Capture the cell that displays the provided text and extract its (X, Y) central coordinate. 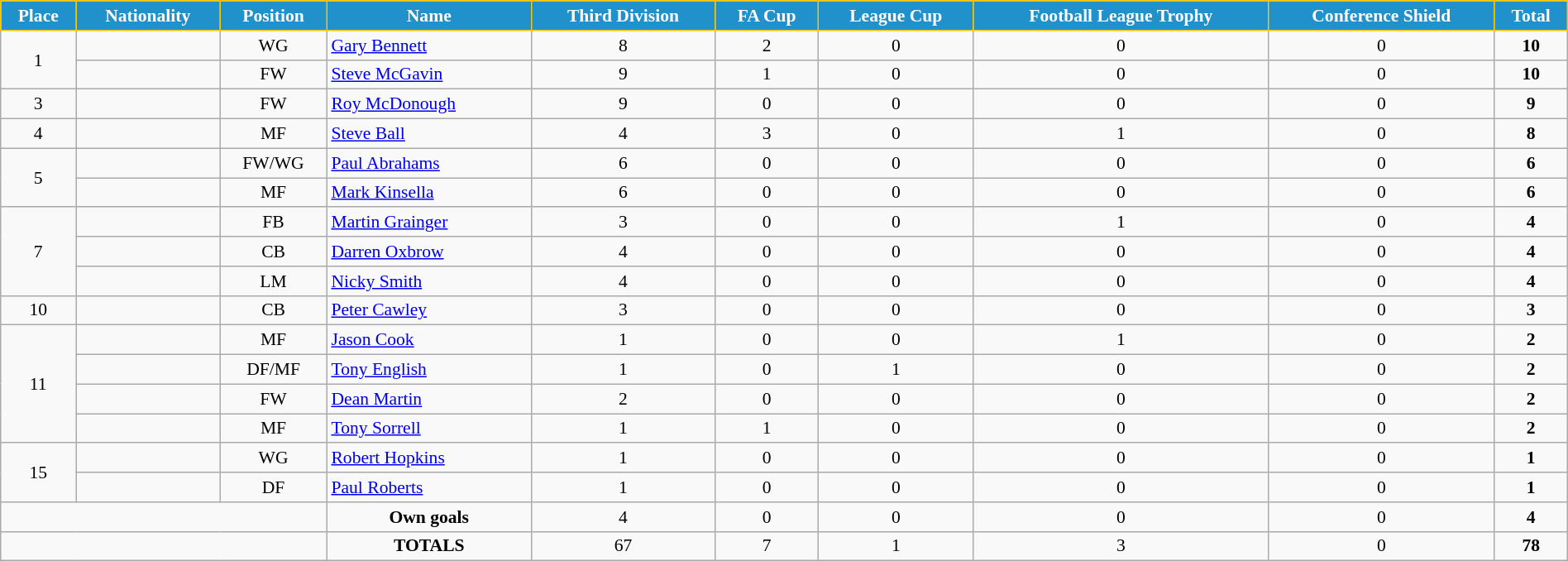
DF (274, 487)
Place (38, 16)
Own goals (428, 517)
Tony English (428, 370)
Name (428, 16)
Peter Cawley (428, 310)
Football League Trophy (1121, 16)
DF/MF (274, 370)
Dean Martin (428, 399)
15 (38, 473)
67 (624, 546)
Nationality (148, 16)
Martin Grainger (428, 223)
Gary Bennett (428, 46)
Paul Roberts (428, 487)
Nicky Smith (428, 281)
Third Division (624, 16)
Paul Abrahams (428, 163)
FW/WG (274, 163)
78 (1531, 546)
FA Cup (767, 16)
Jason Cook (428, 340)
Darren Oxbrow (428, 252)
Position (274, 16)
Conference Shield (1381, 16)
FB (274, 223)
Robert Hopkins (428, 458)
Steve Ball (428, 134)
11 (38, 384)
TOTALS (428, 546)
Mark Kinsella (428, 193)
Steve McGavin (428, 74)
5 (38, 177)
Tony Sorrell (428, 429)
Roy McDonough (428, 104)
LM (274, 281)
Total (1531, 16)
League Cup (896, 16)
